Output the (X, Y) coordinate of the center of the cell containing the given text.  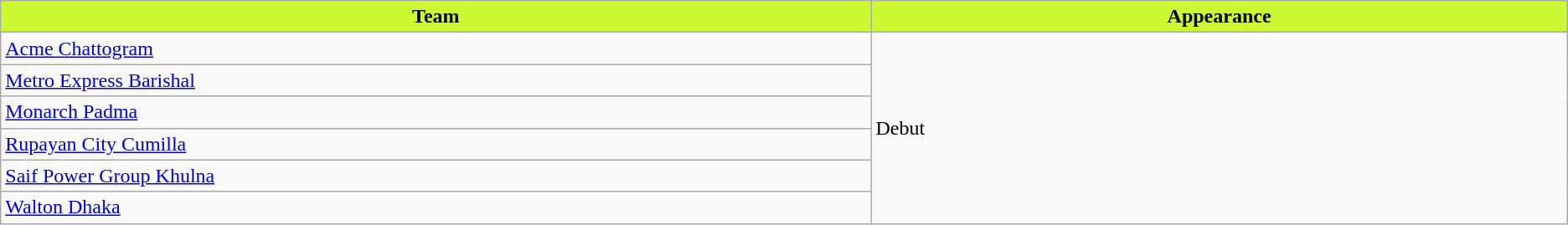
Saif Power Group Khulna (436, 176)
Metro Express Barishal (436, 80)
Walton Dhaka (436, 207)
Acme Chattogram (436, 49)
Team (436, 17)
Monarch Padma (436, 112)
Debut (1220, 128)
Rupayan City Cumilla (436, 144)
Appearance (1220, 17)
